Extract the (x, y) coordinate from the center of the cell holding the provided text.  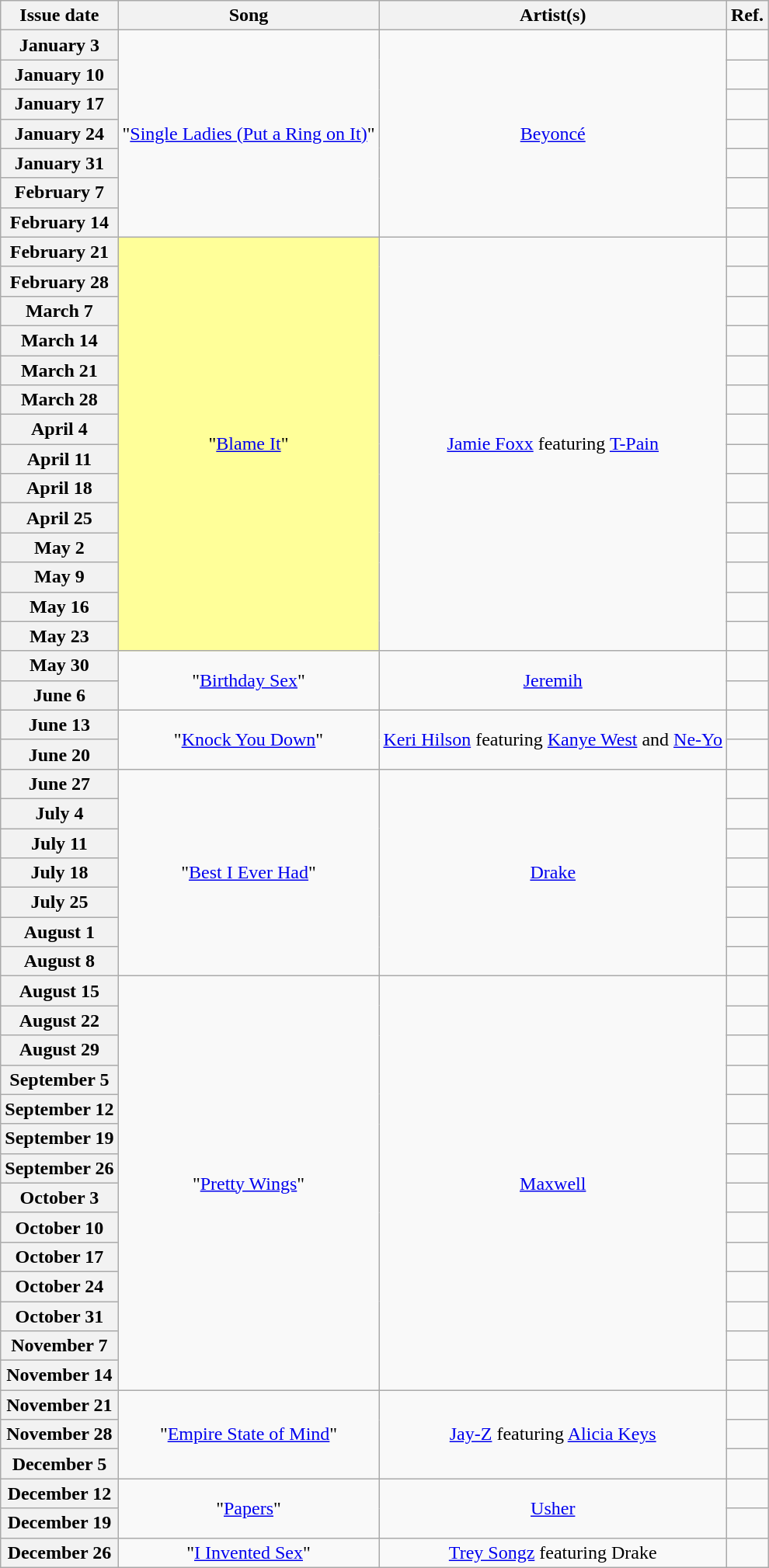
December 12 (59, 1493)
September 12 (59, 1109)
December 26 (59, 1552)
"Papers" (249, 1508)
November 14 (59, 1375)
September 19 (59, 1139)
February 28 (59, 281)
June 20 (59, 754)
February 14 (59, 222)
June 27 (59, 784)
April 11 (59, 459)
Artist(s) (553, 16)
Keri Hilson featuring Kanye West and Ne-Yo (553, 739)
Usher (553, 1508)
"Empire State of Mind" (249, 1434)
Beyoncé (553, 134)
September 5 (59, 1080)
May 30 (59, 666)
January 24 (59, 134)
February 7 (59, 193)
August 8 (59, 961)
October 17 (59, 1257)
January 3 (59, 45)
March 28 (59, 400)
January 31 (59, 163)
Jay-Z featuring Alicia Keys (553, 1434)
Ref. (747, 16)
"Birthday Sex" (249, 680)
December 19 (59, 1523)
June 13 (59, 725)
August 22 (59, 1020)
October 31 (59, 1316)
November 21 (59, 1405)
August 1 (59, 932)
"Pretty Wings" (249, 1184)
"Single Ladies (Put a Ring on It)" (249, 134)
"Blame It" (249, 444)
June 6 (59, 695)
August 15 (59, 991)
March 14 (59, 340)
Issue date (59, 16)
"I Invented Sex" (249, 1552)
Jeremih (553, 680)
"Knock You Down" (249, 739)
March 21 (59, 370)
November 28 (59, 1434)
July 11 (59, 843)
Trey Songz featuring Drake (553, 1552)
February 21 (59, 252)
December 5 (59, 1464)
Jamie Foxx featuring T-Pain (553, 444)
May 16 (59, 607)
January 10 (59, 75)
July 25 (59, 902)
October 3 (59, 1198)
April 18 (59, 488)
May 9 (59, 577)
"Best I Ever Had" (249, 872)
September 26 (59, 1168)
Maxwell (553, 1184)
July 4 (59, 813)
May 2 (59, 548)
October 10 (59, 1227)
April 25 (59, 518)
March 7 (59, 311)
Song (249, 16)
August 29 (59, 1050)
November 7 (59, 1346)
January 17 (59, 104)
Drake (553, 872)
October 24 (59, 1286)
April 4 (59, 429)
July 18 (59, 873)
May 23 (59, 636)
